Find where the given text appears and provide that cell's center as [x, y] coordinate. 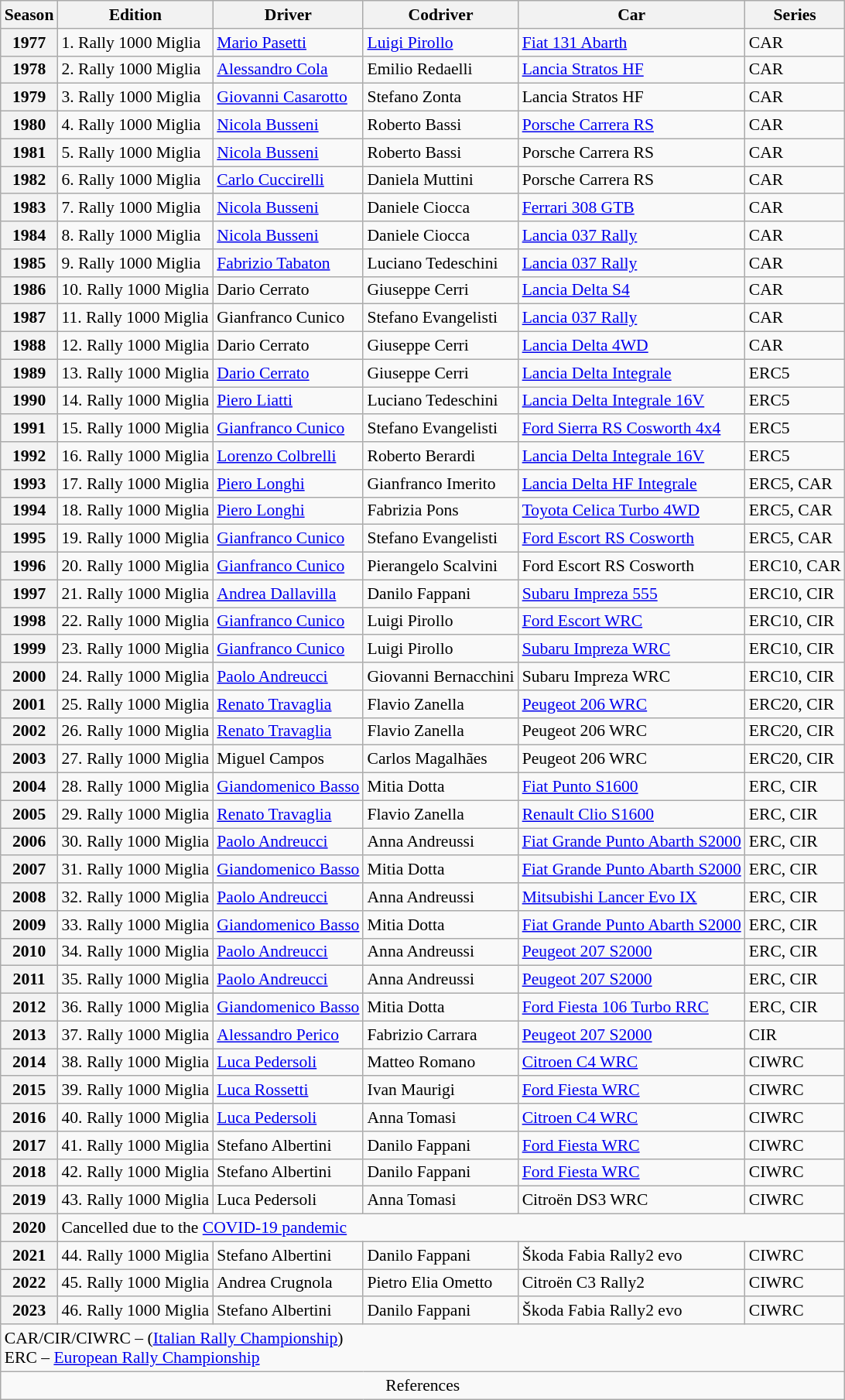
Alessandro Cola [288, 70]
30. Rally 1000 Miglia [135, 842]
2022 [29, 1283]
40. Rally 1000 Miglia [135, 1118]
1999 [29, 649]
17. Rally 1000 Miglia [135, 484]
2016 [29, 1118]
Fabrizio Tabaton [288, 263]
Edition [135, 15]
24. Rally 1000 Miglia [135, 676]
7. Rally 1000 Miglia [135, 208]
38. Rally 1000 Miglia [135, 1063]
26. Rally 1000 Miglia [135, 731]
1994 [29, 511]
1995 [29, 539]
21. Rally 1000 Miglia [135, 594]
14. Rally 1000 Miglia [135, 401]
2011 [29, 980]
Mitsubishi Lancer Evo IX [631, 897]
Matteo Romano [440, 1063]
2007 [29, 870]
10. Rally 1000 Miglia [135, 290]
1992 [29, 456]
2013 [29, 1035]
Alessandro Perico [288, 1035]
Mario Pasetti [288, 43]
2002 [29, 731]
27. Rally 1000 Miglia [135, 759]
Fabrizio Carrara [440, 1035]
Ford Fiesta 106 Turbo RRC [631, 1008]
Subaru Impreza 555 [631, 594]
1996 [29, 567]
Lancia Delta 4WD [631, 346]
Lancia Delta HF Integrale [631, 484]
34. Rally 1000 Miglia [135, 952]
2003 [29, 759]
2014 [29, 1063]
ERC10, CAR [795, 567]
Andrea Crugnola [288, 1283]
1997 [29, 594]
23. Rally 1000 Miglia [135, 649]
Ivan Maurigi [440, 1090]
2001 [29, 704]
1985 [29, 263]
Codriver [440, 15]
11. Rally 1000 Miglia [135, 318]
2010 [29, 952]
Emilio Redaelli [440, 70]
8. Rally 1000 Miglia [135, 235]
39. Rally 1000 Miglia [135, 1090]
22. Rally 1000 Miglia [135, 621]
1983 [29, 208]
Ford Escort WRC [631, 621]
Fiat 131 Abarth [631, 43]
3. Rally 1000 Miglia [135, 98]
45. Rally 1000 Miglia [135, 1283]
41. Rally 1000 Miglia [135, 1145]
Renault Clio S1600 [631, 814]
13. Rally 1000 Miglia [135, 373]
1988 [29, 346]
2018 [29, 1172]
44. Rally 1000 Miglia [135, 1255]
Fiat Punto S1600 [631, 787]
29. Rally 1000 Miglia [135, 814]
Citroën DS3 WRC [631, 1200]
Driver [288, 15]
Luca Rossetti [288, 1090]
2015 [29, 1090]
CIR [795, 1035]
6. Rally 1000 Miglia [135, 180]
Miguel Campos [288, 759]
2. Rally 1000 Miglia [135, 70]
43. Rally 1000 Miglia [135, 1200]
15. Rally 1000 Miglia [135, 429]
5. Rally 1000 Miglia [135, 152]
1989 [29, 373]
20. Rally 1000 Miglia [135, 567]
Cancelled due to the COVID-19 pandemic [450, 1228]
1998 [29, 621]
2023 [29, 1311]
9. Rally 1000 Miglia [135, 263]
1982 [29, 180]
Pierangelo Scalvini [440, 567]
2008 [29, 897]
1993 [29, 484]
2005 [29, 814]
Citroën C3 Rally2 [631, 1283]
Season [29, 15]
35. Rally 1000 Miglia [135, 980]
Fabrizia Pons [440, 511]
1978 [29, 70]
Ferrari 308 GTB [631, 208]
Ford Sierra RS Cosworth 4x4 [631, 429]
Pietro Elia Ometto [440, 1283]
CAR/CIR/CIWRC – (Italian Rally Championship) ERC – European Rally Championship [422, 1348]
2000 [29, 676]
1. Rally 1000 Miglia [135, 43]
Roberto Berardi [440, 456]
Andrea Dallavilla [288, 594]
28. Rally 1000 Miglia [135, 787]
Lancia Delta Integrale [631, 373]
1980 [29, 125]
2006 [29, 842]
Giovanni Bernacchini [440, 676]
1990 [29, 401]
2021 [29, 1255]
Piero Liatti [288, 401]
References [422, 1385]
Gianfranco Imerito [440, 484]
2009 [29, 925]
25. Rally 1000 Miglia [135, 704]
Giovanni Casarotto [288, 98]
4. Rally 1000 Miglia [135, 125]
37. Rally 1000 Miglia [135, 1035]
2019 [29, 1200]
2012 [29, 1008]
Lancia Delta S4 [631, 290]
12. Rally 1000 Miglia [135, 346]
Carlo Cuccirelli [288, 180]
31. Rally 1000 Miglia [135, 870]
1979 [29, 98]
1981 [29, 152]
Daniela Muttini [440, 180]
Toyota Celica Turbo 4WD [631, 511]
2004 [29, 787]
1984 [29, 235]
Car [631, 15]
18. Rally 1000 Miglia [135, 511]
32. Rally 1000 Miglia [135, 897]
16. Rally 1000 Miglia [135, 456]
1987 [29, 318]
36. Rally 1000 Miglia [135, 1008]
42. Rally 1000 Miglia [135, 1172]
Carlos Magalhães [440, 759]
Series [795, 15]
2020 [29, 1228]
46. Rally 1000 Miglia [135, 1311]
Stefano Zonta [440, 98]
1977 [29, 43]
19. Rally 1000 Miglia [135, 539]
1991 [29, 429]
Lorenzo Colbrelli [288, 456]
33. Rally 1000 Miglia [135, 925]
1986 [29, 290]
2017 [29, 1145]
